Identify which cell holds the provided text, then report its (x, y) central coordinate. 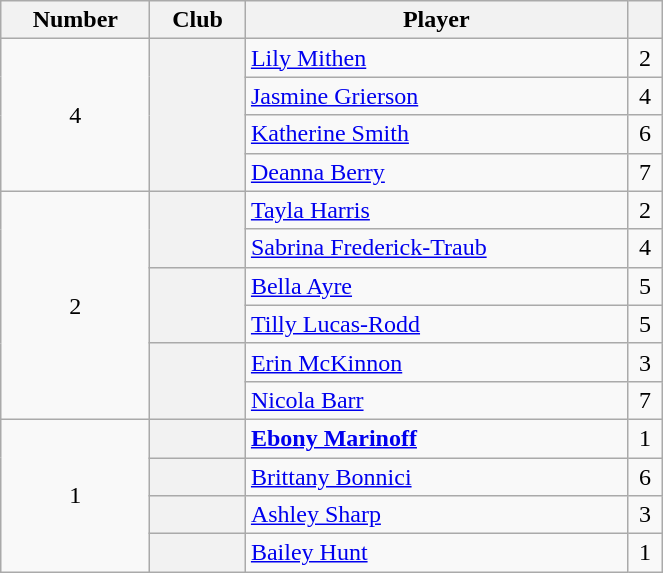
Club (198, 20)
Bella Ayre (436, 286)
Ashley Sharp (436, 515)
Sabrina Frederick-Traub (436, 248)
Lily Mithen (436, 58)
Tayla Harris (436, 210)
Deanna Berry (436, 172)
Ebony Marinoff (436, 438)
Brittany Bonnici (436, 477)
Katherine Smith (436, 134)
Nicola Barr (436, 400)
Number (76, 20)
Player (436, 20)
Bailey Hunt (436, 553)
Erin McKinnon (436, 362)
Tilly Lucas-Rodd (436, 324)
Jasmine Grierson (436, 96)
